Search for the cell housing the specified text and yield its (X, Y) center coordinate. 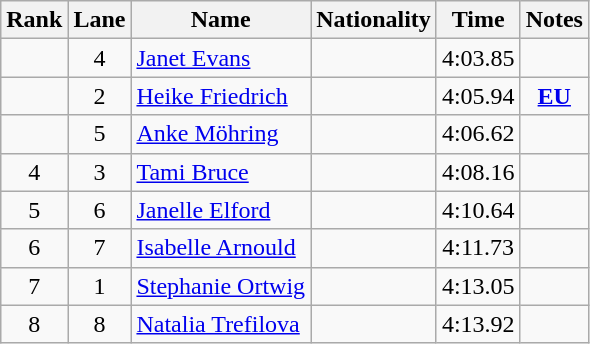
4:10.64 (478, 210)
4:03.85 (478, 58)
4:13.05 (478, 286)
2 (100, 96)
4:05.94 (478, 96)
4:11.73 (478, 248)
Stephanie Ortwig (221, 286)
Notes (554, 20)
Name (221, 20)
4:13.92 (478, 324)
EU (554, 96)
3 (100, 172)
Time (478, 20)
1 (100, 286)
Heike Friedrich (221, 96)
4:06.62 (478, 134)
Nationality (374, 20)
Rank (34, 20)
Natalia Trefilova (221, 324)
Janelle Elford (221, 210)
4:08.16 (478, 172)
Isabelle Arnould (221, 248)
Janet Evans (221, 58)
Anke Möhring (221, 134)
Tami Bruce (221, 172)
Lane (100, 20)
